Detect which cell encompasses the target text, then output its (X, Y) center coordinate. 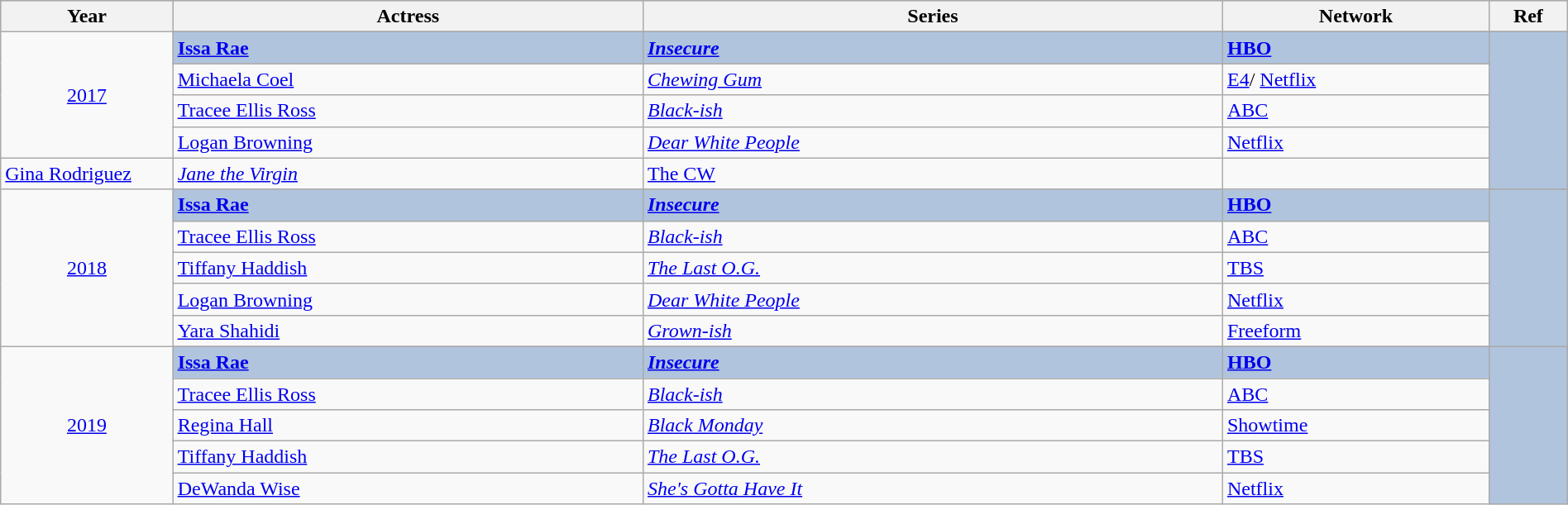
Yara Shahidi (408, 331)
DeWanda Wise (408, 488)
Regina Hall (408, 426)
Showtime (1355, 426)
Gina Rodriguez (87, 174)
Series (933, 17)
Michaela Coel (408, 79)
2019 (87, 425)
She's Gotta Have It (933, 488)
Grown-ish (933, 331)
Year (87, 17)
Network (1355, 17)
Freeform (1355, 331)
E4/ Netflix (1355, 79)
Jane the Virgin (408, 174)
Black Monday (933, 426)
The CW (933, 174)
2018 (87, 268)
Chewing Gum (933, 79)
2017 (87, 95)
Actress (408, 17)
Ref (1528, 17)
